Locate the cell with the specified text and output its (x, y) center coordinate. 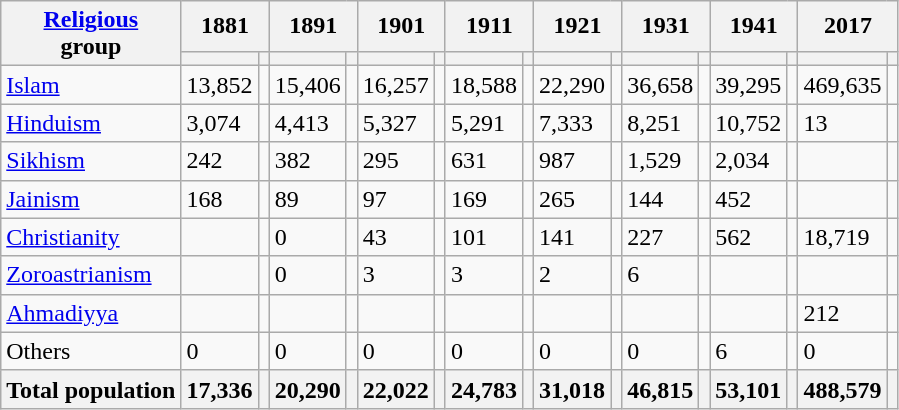
488,579 (842, 389)
Zoroastrianism (91, 275)
382 (308, 161)
97 (396, 199)
5,291 (484, 123)
13 (842, 123)
1941 (754, 26)
39,295 (748, 85)
1911 (489, 26)
212 (842, 313)
Others (91, 351)
4,413 (308, 123)
8,251 (660, 123)
1931 (666, 26)
562 (748, 237)
53,101 (748, 389)
Christianity (91, 237)
Hinduism (91, 123)
Total population (91, 389)
15,406 (308, 85)
2 (572, 275)
295 (396, 161)
43 (396, 237)
1921 (578, 26)
Islam (91, 85)
242 (220, 161)
13,852 (220, 85)
452 (748, 199)
22,022 (396, 389)
1891 (313, 26)
89 (308, 199)
17,336 (220, 389)
Sikhism (91, 161)
22,290 (572, 85)
5,327 (396, 123)
2,034 (748, 161)
631 (484, 161)
2017 (848, 26)
1901 (401, 26)
Ahmadiyya (91, 313)
469,635 (842, 85)
168 (220, 199)
10,752 (748, 123)
3,074 (220, 123)
1881 (225, 26)
18,588 (484, 85)
101 (484, 237)
227 (660, 237)
265 (572, 199)
20,290 (308, 389)
141 (572, 237)
1,529 (660, 161)
24,783 (484, 389)
16,257 (396, 85)
36,658 (660, 85)
Jainism (91, 199)
Religiousgroup (91, 34)
31,018 (572, 389)
987 (572, 161)
18,719 (842, 237)
169 (484, 199)
46,815 (660, 389)
144 (660, 199)
7,333 (572, 123)
